Output the [X, Y] coordinate of the center of the cell containing the given text.  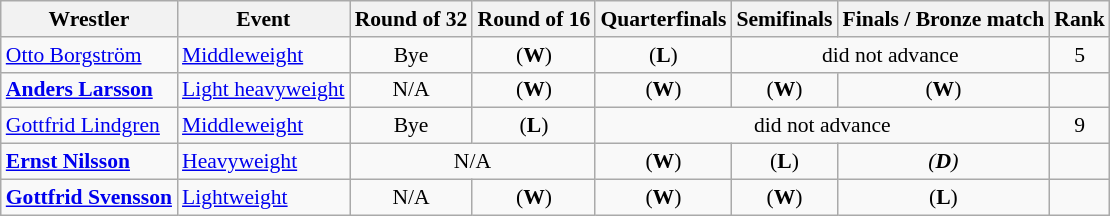
Semifinals [784, 19]
Anders Larsson [89, 90]
9 [1080, 126]
5 [1080, 55]
Heavyweight [264, 162]
Rank [1080, 19]
Round of 32 [412, 19]
Ernst Nilsson [89, 162]
Event [264, 19]
Gottfrid Lindgren [89, 126]
(D) [943, 162]
Gottfrid Svensson [89, 197]
Round of 16 [534, 19]
Finals / Bronze match [943, 19]
Wrestler [89, 19]
Quarterfinals [663, 19]
Otto Borgström [89, 55]
Lightweight [264, 197]
Light heavyweight [264, 90]
